For the text-containing cell, return its midpoint in [x, y] coordinate format. 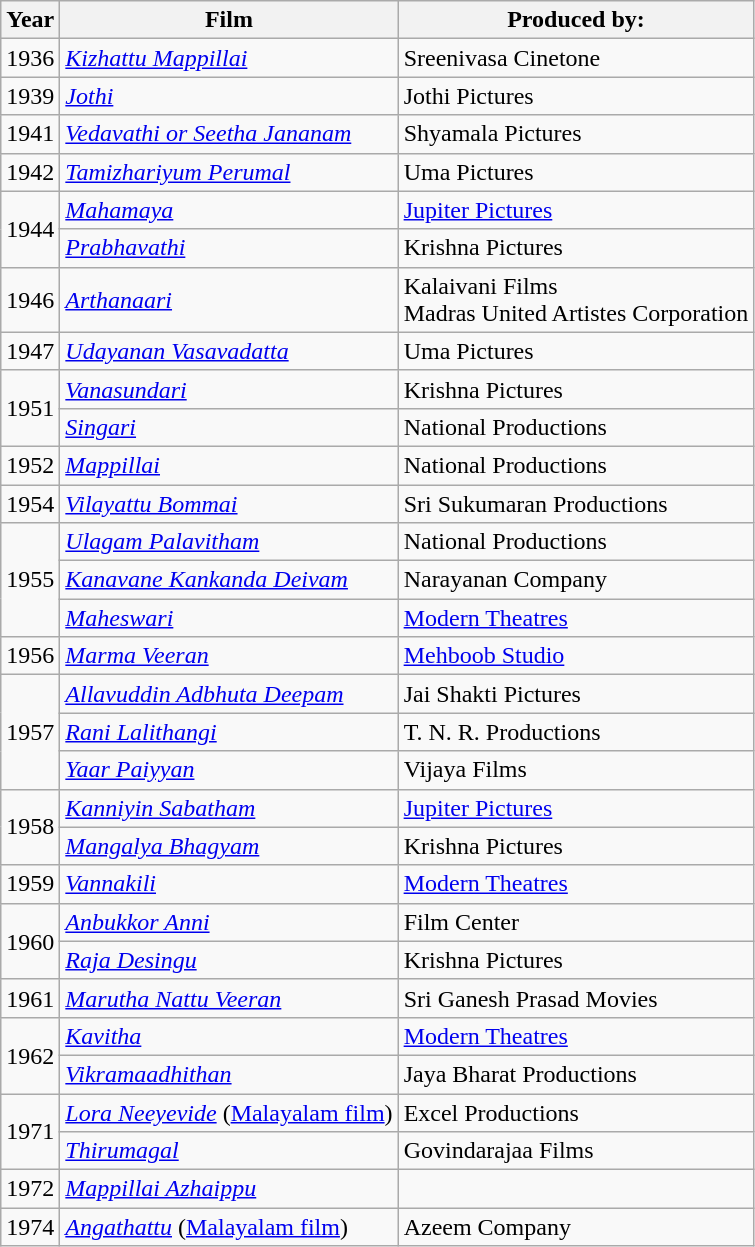
Vijaya Films [576, 770]
1957 [30, 732]
1974 [30, 1227]
Marma Veeran [229, 656]
1955 [30, 580]
T. N. R. Productions [576, 732]
1947 [30, 351]
1946 [30, 300]
1958 [30, 827]
Mahamaya [229, 210]
Vedavathi or Seetha Jananam [229, 134]
1954 [30, 503]
Allavuddin Adbhuta Deepam [229, 694]
1961 [30, 998]
Jai Shakti Pictures [576, 694]
Excel Productions [576, 1113]
Kavitha [229, 1036]
1951 [30, 408]
Jothi [229, 96]
Narayanan Company [576, 580]
Kanavane Kankanda Deivam [229, 580]
1944 [30, 229]
Singari [229, 427]
Produced by: [576, 20]
Prabhavathi [229, 248]
Lora Neeyevide (Malayalam film) [229, 1113]
Govindarajaa Films [576, 1151]
Ulagam Palavitham [229, 542]
1959 [30, 884]
1952 [30, 465]
Jothi Pictures [576, 96]
Maheswari [229, 618]
Raja Desingu [229, 960]
1941 [30, 134]
Vannakili [229, 884]
Kanniyin Sabatham [229, 808]
1936 [30, 58]
1960 [30, 941]
Anbukkor Anni [229, 922]
Angathattu (Malayalam film) [229, 1227]
Year [30, 20]
Sri Ganesh Prasad Movies [576, 998]
Udayanan Vasavadatta [229, 351]
Arthanaari [229, 300]
Mangalya Bhagyam [229, 846]
Jaya Bharat Productions [576, 1074]
Vilayattu Bommai [229, 503]
Film Center [576, 922]
Kalaivani FilmsMadras United Artistes Corporation [576, 300]
Thirumagal [229, 1151]
Rani Lalithangi [229, 732]
Vikramaadhithan [229, 1074]
Shyamala Pictures [576, 134]
Film [229, 20]
Azeem Company [576, 1227]
1972 [30, 1189]
Vanasundari [229, 389]
1956 [30, 656]
1939 [30, 96]
Sri Sukumaran Productions [576, 503]
Sreenivasa Cinetone [576, 58]
Mappillai Azhaippu [229, 1189]
Kizhattu Mappillai [229, 58]
1971 [30, 1132]
Marutha Nattu Veeran [229, 998]
Mehboob Studio [576, 656]
Yaar Paiyyan [229, 770]
1962 [30, 1055]
Tamizhariyum Perumal [229, 172]
1942 [30, 172]
Mappillai [229, 465]
